Extract the (x, y) coordinate from the center of the cell holding the provided text.  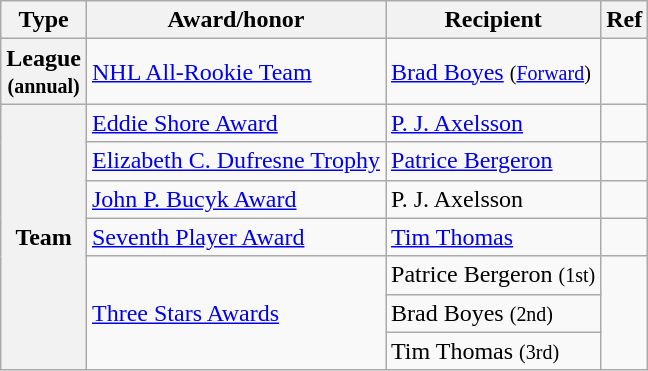
Patrice Bergeron (1st) (494, 275)
Ref (624, 20)
John P. Bucyk Award (236, 199)
Seventh Player Award (236, 237)
NHL All-Rookie Team (236, 72)
Brad Boyes (Forward) (494, 72)
Type (44, 20)
Three Stars Awards (236, 313)
Tim Thomas (3rd) (494, 351)
Eddie Shore Award (236, 123)
Elizabeth C. Dufresne Trophy (236, 161)
Award/honor (236, 20)
Brad Boyes (2nd) (494, 313)
Tim Thomas (494, 237)
Team (44, 237)
Recipient (494, 20)
League(annual) (44, 72)
Patrice Bergeron (494, 161)
